Capture the cell that displays the provided text and extract its [x, y] central coordinate. 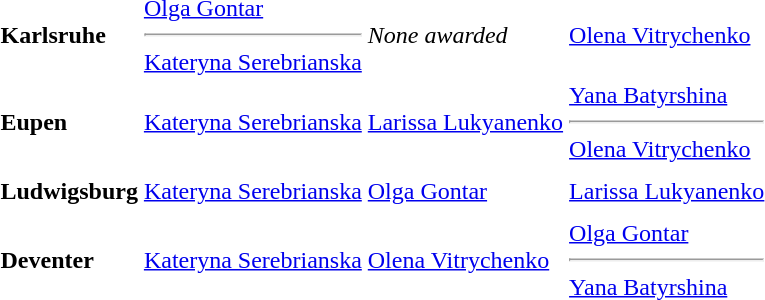
Olga Gontar [465, 191]
Larissa Lukyanenko [465, 122]
